Capture the cell that displays the provided text and extract its (X, Y) central coordinate. 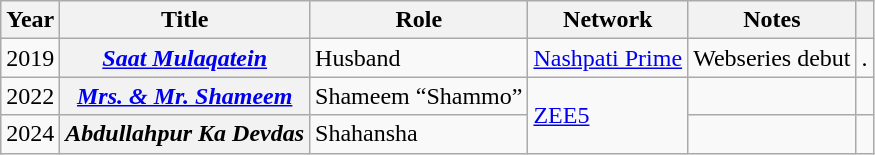
Husband (419, 58)
Shahansha (419, 134)
Saat Mulaqatein (185, 58)
Notes (772, 20)
2019 (30, 58)
Mrs. & Mr. Shameem (185, 96)
Abdullahpur Ka Devdas (185, 134)
Webseries debut (772, 58)
Year (30, 20)
Title (185, 20)
Nashpati Prime (608, 58)
Network (608, 20)
2022 (30, 96)
Role (419, 20)
. (864, 58)
Shameem “Shammo” (419, 96)
ZEE5 (608, 115)
2024 (30, 134)
